Provide the (x, y) coordinate of the cell's center where the given text is located.  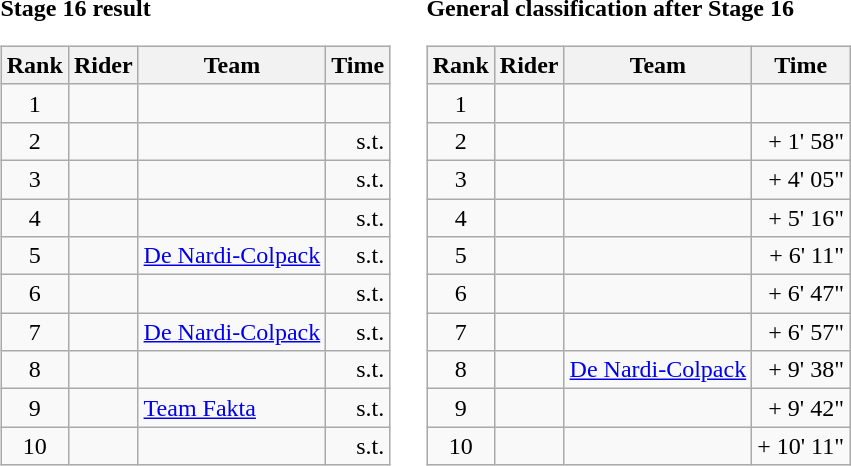
+ 6' 57" (801, 332)
Team Fakta (232, 408)
+ 5' 16" (801, 217)
+ 9' 42" (801, 408)
+ 6' 11" (801, 256)
+ 6' 47" (801, 294)
+ 10' 11" (801, 446)
+ 1' 58" (801, 141)
+ 4' 05" (801, 179)
+ 9' 38" (801, 370)
